Output the (X, Y) coordinate of the center of the cell containing the given text.  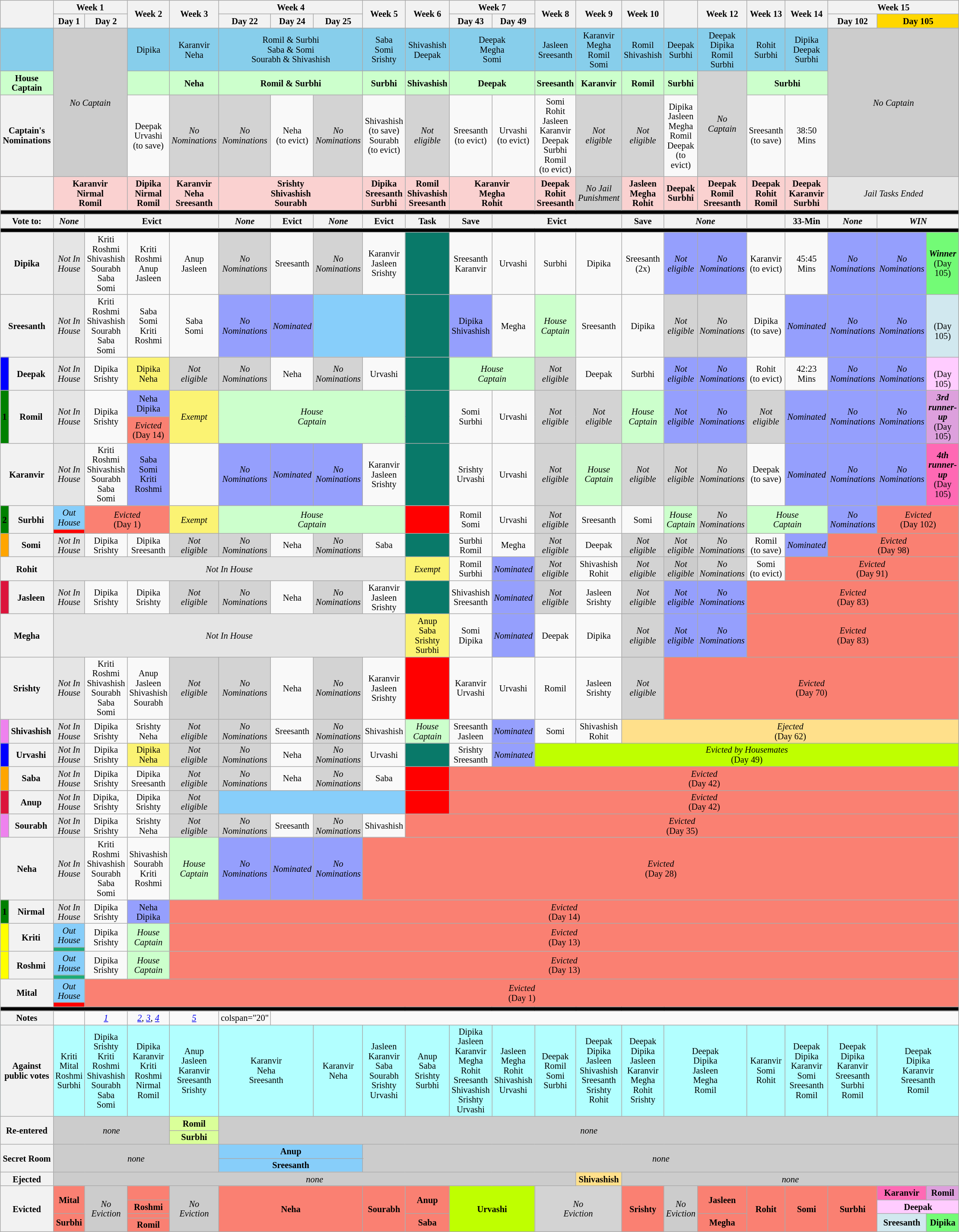
Deepak(to save) (766, 474)
Sreesanth(to save) (766, 136)
DipikaDeepakSurbhi (807, 50)
Evicted(Day 91) (872, 569)
Week 9 (599, 14)
Shivashish(to save)Sourabh(to evict) (384, 136)
DeepakRohitSreesanth (556, 193)
Neha(to evict) (292, 136)
Week 15 (893, 7)
DeepakRomilSomiSurbhi (556, 1070)
SurbhiRomil (471, 545)
DeepakDipikaJasleenMeghaRomil (705, 1070)
Re-entered (27, 1130)
Dipika(to save) (766, 326)
Againstpublic votes (27, 1070)
Day 43 (471, 21)
Week 10 (643, 14)
Week 7 (492, 7)
Sreesanth(to evict) (471, 136)
Day 102 (853, 21)
DipikaNirmalRomil (148, 193)
KaranvirUrvashi (471, 688)
DeepakUrvashi(to save) (148, 136)
Week 2 (148, 14)
SomiSurbhi (471, 417)
Day 49 (513, 21)
RomilShivashishSreesanth (428, 193)
Sreesanth (2x) (643, 263)
RomilShivashish (643, 50)
Ejected(Day 62) (791, 732)
DeepakDipikaKaranvirSomiSreesanthRomil (807, 1070)
AnupJasleenKaranvirSreesanthSrishty (194, 1070)
SabaSomiSrishty (384, 50)
Week 4 (291, 7)
JasleenSreesanth (556, 50)
DeepakDipikaKaranvirSreesanthSurbhiRomil (853, 1070)
Karanvir(to evict) (766, 263)
colspan="20" (245, 1018)
Evicted(Day 102) (918, 519)
SomiDipika (471, 635)
Evicted(Day 35) (682, 826)
AnupJasleen (194, 263)
DeepakDipikaJasleenKaranvirMeghaRohitSrishty (643, 1070)
SreesanthKaranvir (471, 263)
Evicted (27, 1209)
DeepakRohitRomil (766, 193)
Week 6 (428, 14)
33-Min (807, 221)
Week 1 (90, 7)
ShivashishSourabhKritiRoshmi (148, 869)
Day 105 (918, 21)
4th runner-up(Day 105) (943, 474)
Evicted by Housemates(Day 49) (747, 755)
2 (5, 519)
Kriti (31, 937)
2, 3, 4 (148, 1018)
DipikaSrishtyKritiRoshmiShivashishSourabhSabaSomi (106, 1070)
ShivashishSreesanth (471, 597)
DeepakMeghaSomi (492, 50)
SrishtyUrvashi (471, 474)
KritiMitalRoshmiSurbhi (69, 1070)
RomilSomi (471, 519)
KaranvirNirmalRomil (90, 193)
DipikaJasleenMeghaRomilDeepak(to evict) (681, 136)
Week 12 (722, 14)
Evicted(Day 98) (893, 545)
Rohit(to evict) (766, 374)
SomiRohitJasleenKaranvirDeepakSurbhiRomil(to evict) (556, 136)
SrishtySreesanth (471, 755)
SrishtyShivashishSourabh (291, 193)
Urvashi(to evict) (513, 136)
5 (194, 1018)
Vote to: (27, 221)
Day 1 (69, 21)
KaranvirMeghaRomilSomi (599, 50)
Evicted(Day 70) (811, 688)
Somi(to evict) (766, 569)
Nirmal (31, 912)
3rd runner-up(Day 105) (943, 417)
Secret Room (27, 1158)
DeepakRomilSreesanth (722, 193)
DeepakDipikaRomilSurbhi (722, 50)
Romil(to save) (766, 545)
DipikaJasleenKaranvirMeghaRohitSreesanthShivashishSrishtyUrvashi (471, 1070)
RomilSurbhi (471, 569)
Week 13 (766, 14)
SreesanthJasleen (471, 732)
DeepakDipikaJasleenShivashishSreesanthSrishtyRohit (599, 1070)
SabaSomi (194, 326)
ShivashishDeepak (428, 50)
Day 24 (292, 21)
Task (428, 221)
38:50 Mins (807, 136)
Day 22 (245, 21)
DipikaShivashish (471, 326)
Jail Tasks Ended (893, 193)
Romil & Surbhi (291, 83)
Day 25 (338, 21)
JasleenKaranvirSabaSourabhSrishtyUrvashi (384, 1070)
Captain'sNominations (27, 136)
AnupJasleenShivashishSourabh (148, 688)
Evicted(Day 28) (661, 869)
Week 14 (807, 14)
DipikaKaranvirKritiRoshmiNirmalRomil (148, 1070)
Winner(Day 105) (943, 263)
42:23 Mins (807, 374)
DeepakDipikaKaranvirSreesanthRomil (918, 1070)
NoCaptain (722, 124)
45:45 Mins (807, 263)
KaranvirMeghaRohit (492, 193)
WIN (918, 221)
DipikaSreesanthSurbhi (384, 193)
RohitSurbhi (766, 50)
Ejected (27, 1179)
Day 2 (106, 21)
Week 5 (384, 14)
Notes (27, 1018)
Romil & SurbhiSaba & SomiSourabh & Shivashish (291, 50)
KaranvirSomiRohit (766, 1070)
Week 8 (556, 14)
Week 3 (194, 14)
Dipika,Srishty (106, 802)
JasleenMeghaRohitShivashishUrvashi (513, 1070)
JasleenMeghaRohit (643, 193)
KritiRoshmiAnupJasleen (148, 263)
DeepakKaranvirSurbhi (807, 193)
No JailPunishment (599, 193)
